Determine the [X, Y] coordinate at the center of the cell enclosing the given text.  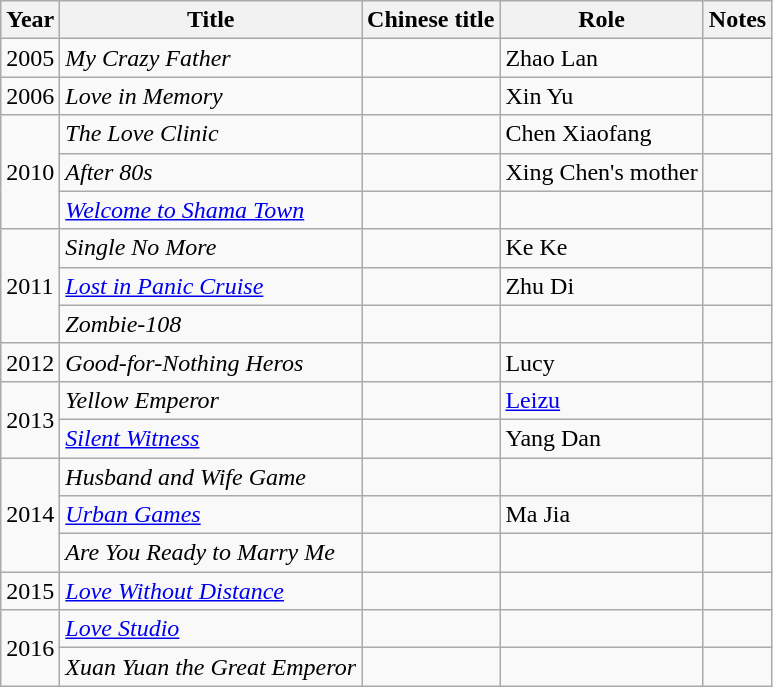
Xing Chen's mother [602, 172]
Silent Witness [211, 438]
Zhao Lan [602, 58]
Good-for-Nothing Heros [211, 362]
2016 [30, 648]
2010 [30, 172]
The Love Clinic [211, 134]
Xuan Yuan the Great Emperor [211, 667]
Love Without Distance [211, 591]
Yang Dan [602, 438]
Notes [737, 20]
2015 [30, 591]
Chinese title [431, 20]
Welcome to Shama Town [211, 210]
Zhu Di [602, 286]
Role [602, 20]
2014 [30, 515]
Ke Ke [602, 248]
Yellow Emperor [211, 400]
Chen Xiaofang [602, 134]
Zombie-108 [211, 324]
My Crazy Father [211, 58]
Xin Yu [602, 96]
Leizu [602, 400]
2006 [30, 96]
Husband and Wife Game [211, 477]
Lucy [602, 362]
Love in Memory [211, 96]
2011 [30, 286]
Are You Ready to Marry Me [211, 553]
Single No More [211, 248]
Year [30, 20]
Urban Games [211, 515]
Title [211, 20]
After 80s [211, 172]
Love Studio [211, 629]
Ma Jia [602, 515]
2012 [30, 362]
Lost in Panic Cruise [211, 286]
2005 [30, 58]
2013 [30, 419]
